Return the [X, Y] coordinate for the center point of the cell that contains the specified text.  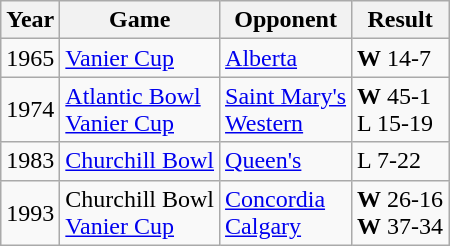
Churchill BowlVanier Cup [140, 212]
ConcordiaCalgary [286, 212]
W 45-1L 15-19 [400, 110]
Alberta [286, 58]
1974 [30, 110]
L 7-22 [400, 161]
1993 [30, 212]
W 26-16W 37-34 [400, 212]
Year [30, 20]
Churchill Bowl [140, 161]
Game [140, 20]
Queen's [286, 161]
Result [400, 20]
Saint Mary'sWestern [286, 110]
1965 [30, 58]
Atlantic BowlVanier Cup [140, 110]
1983 [30, 161]
Opponent [286, 20]
W 14-7 [400, 58]
Vanier Cup [140, 58]
